Pinpoint the cell where the given text exists, returning its (x, y) midpoint coordinate. 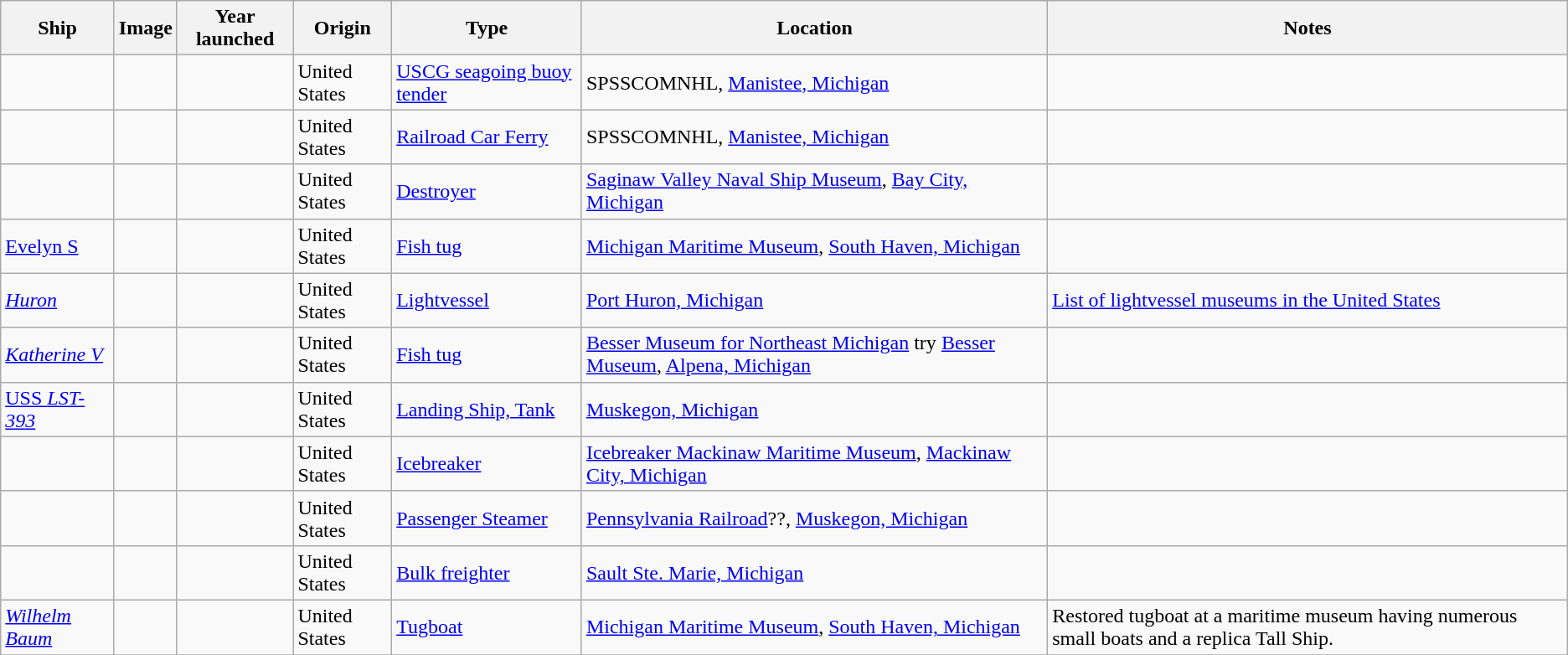
Landing Ship, Tank (487, 409)
Tugboat (487, 627)
Port Huron, Michigan (814, 300)
Railroad Car Ferry (487, 137)
Sault Ste. Marie, Michigan (814, 573)
Lightvessel (487, 300)
Evelyn S (58, 246)
Bulk freighter (487, 573)
Origin (343, 28)
Katherine V (58, 355)
Restored tugboat at a maritime museum having numerous small boats and a replica Tall Ship. (1308, 627)
Icebreaker (487, 464)
Wilhelm Baum (58, 627)
List of lightvessel museums in the United States (1308, 300)
Muskegon, Michigan (814, 409)
Image (146, 28)
Type (487, 28)
Notes (1308, 28)
Besser Museum for Northeast Michigan try Besser Museum, Alpena, Michigan (814, 355)
Destroyer (487, 191)
Huron (58, 300)
Ship (58, 28)
Pennsylvania Railroad??, Muskegon, Michigan (814, 518)
USS LST-393 (58, 409)
Year launched (235, 28)
Icebreaker Mackinaw Maritime Museum, Mackinaw City, Michigan (814, 464)
Passenger Steamer (487, 518)
Location (814, 28)
Saginaw Valley Naval Ship Museum, Bay City, Michigan (814, 191)
USCG seagoing buoy tender (487, 82)
